Return the (X, Y) coordinate for the center point of the cell that contains the specified text.  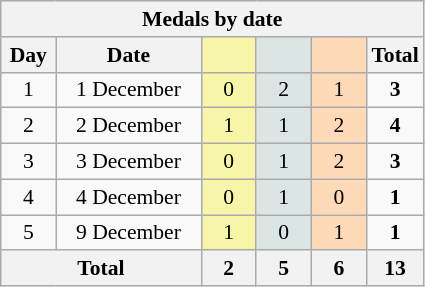
6 (338, 269)
Day (28, 55)
9 December (128, 233)
13 (394, 269)
Medals by date (212, 19)
3 December (128, 162)
Date (128, 55)
1 December (128, 90)
2 December (128, 126)
4 December (128, 197)
